Return the (X, Y) coordinate for the center point of the cell that contains the specified text.  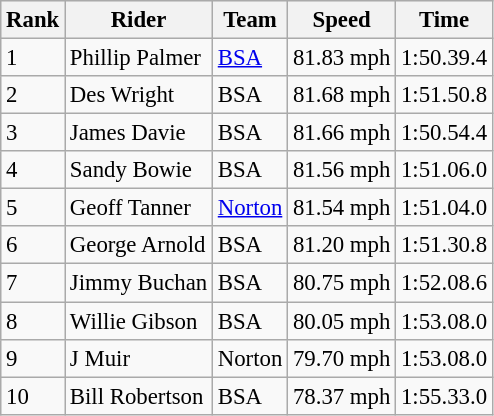
1:50.39.4 (444, 58)
Rank (33, 20)
Rider (139, 20)
Phillip Palmer (139, 58)
81.83 mph (342, 58)
1:55.33.0 (444, 396)
Jimmy Buchan (139, 283)
J Muir (139, 358)
Speed (342, 20)
81.68 mph (342, 95)
Sandy Bowie (139, 170)
1:51.50.8 (444, 95)
1:51.06.0 (444, 170)
10 (33, 396)
Des Wright (139, 95)
8 (33, 321)
1:51.04.0 (444, 208)
5 (33, 208)
81.56 mph (342, 170)
George Arnold (139, 245)
4 (33, 170)
Bill Robertson (139, 396)
9 (33, 358)
Geoff Tanner (139, 208)
6 (33, 245)
2 (33, 95)
1:51.30.8 (444, 245)
3 (33, 133)
7 (33, 283)
79.70 mph (342, 358)
81.54 mph (342, 208)
Time (444, 20)
1:52.08.6 (444, 283)
1 (33, 58)
81.20 mph (342, 245)
78.37 mph (342, 396)
James Davie (139, 133)
Team (250, 20)
1:50.54.4 (444, 133)
81.66 mph (342, 133)
80.05 mph (342, 321)
80.75 mph (342, 283)
Willie Gibson (139, 321)
